Return the (X, Y) coordinate for the center point of the cell that contains the specified text.  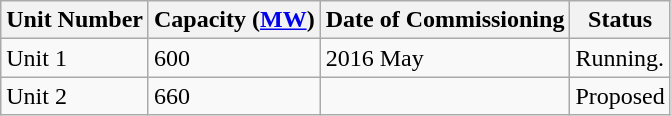
Capacity (MW) (234, 20)
600 (234, 58)
Unit 2 (75, 96)
2016 May (445, 58)
660 (234, 96)
Status (620, 20)
Unit 1 (75, 58)
Proposed (620, 96)
Unit Number (75, 20)
Date of Commissioning (445, 20)
Running. (620, 58)
